Return the [X, Y] coordinate for the center point of the cell that contains the specified text.  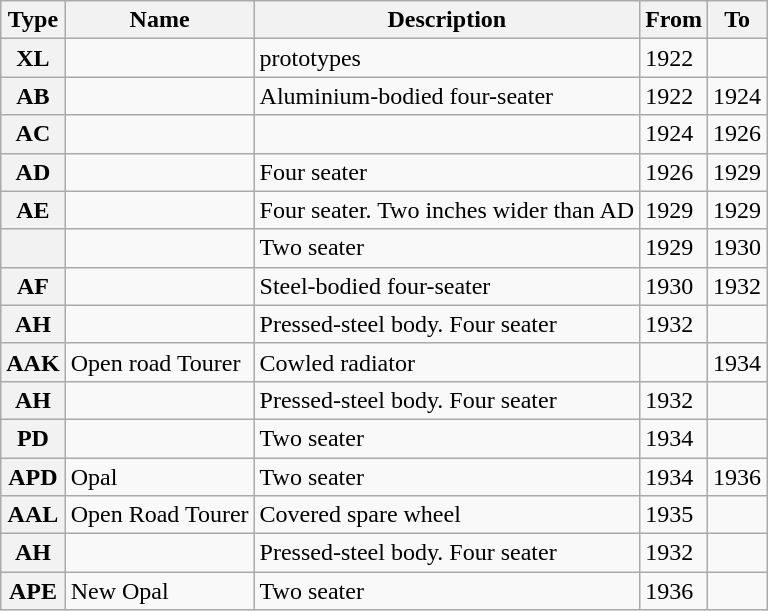
APE [33, 591]
Description [447, 20]
Type [33, 20]
Steel-bodied four-seater [447, 286]
AE [33, 210]
Open road Tourer [160, 362]
Four seater [447, 172]
AAK [33, 362]
1935 [674, 515]
To [738, 20]
Aluminium-bodied four-seater [447, 96]
Four seater. Two inches wider than AD [447, 210]
Covered spare wheel [447, 515]
AC [33, 134]
PD [33, 438]
New Opal [160, 591]
Name [160, 20]
AAL [33, 515]
XL [33, 58]
Opal [160, 477]
APD [33, 477]
Open Road Tourer [160, 515]
From [674, 20]
Cowled radiator [447, 362]
AF [33, 286]
prototypes [447, 58]
AD [33, 172]
AB [33, 96]
